Scan for the cell matching the given text and deliver its [x, y] coordinate at center. 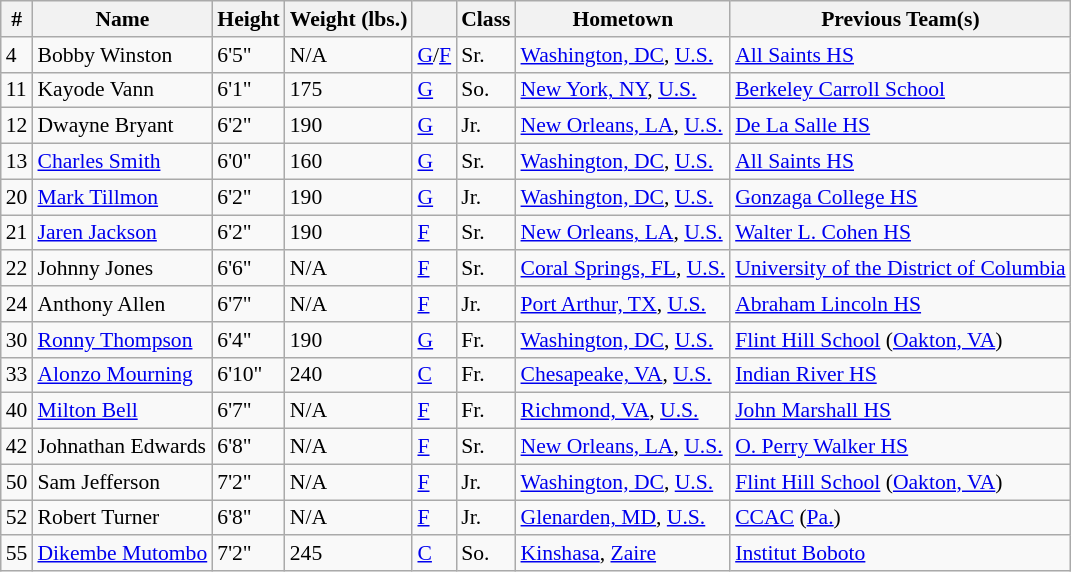
6'1" [248, 90]
33 [17, 375]
Jaren Jackson [122, 233]
Class [486, 19]
De La Salle HS [900, 126]
20 [17, 197]
O. Perry Walker HS [900, 447]
Richmond, VA, U.S. [624, 411]
Mark Tillmon [122, 197]
Robert Turner [122, 518]
50 [17, 482]
New York, NY, U.S. [624, 90]
245 [349, 554]
240 [349, 375]
Dwayne Bryant [122, 126]
Hometown [624, 19]
Institut Boboto [900, 554]
40 [17, 411]
Indian River HS [900, 375]
24 [17, 304]
Kayode Vann [122, 90]
Port Arthur, TX, U.S. [624, 304]
21 [17, 233]
6'5" [248, 55]
Previous Team(s) [900, 19]
Weight (lbs.) [349, 19]
Milton Bell [122, 411]
# [17, 19]
22 [17, 269]
CCAC (Pa.) [900, 518]
Johnathan Edwards [122, 447]
30 [17, 340]
John Marshall HS [900, 411]
Chesapeake, VA, U.S. [624, 375]
12 [17, 126]
6'4" [248, 340]
13 [17, 162]
Sam Jefferson [122, 482]
6'6" [248, 269]
Abraham Lincoln HS [900, 304]
Dikembe Mutombo [122, 554]
Ronny Thompson [122, 340]
6'0" [248, 162]
Bobby Winston [122, 55]
11 [17, 90]
Charles Smith [122, 162]
Name [122, 19]
175 [349, 90]
Gonzaga College HS [900, 197]
4 [17, 55]
G/F [434, 55]
Coral Springs, FL, U.S. [624, 269]
Glenarden, MD, U.S. [624, 518]
Walter L. Cohen HS [900, 233]
Height [248, 19]
6'10" [248, 375]
55 [17, 554]
Alonzo Mourning [122, 375]
160 [349, 162]
University of the District of Columbia [900, 269]
Johnny Jones [122, 269]
Kinshasa, Zaire [624, 554]
42 [17, 447]
Berkeley Carroll School [900, 90]
Anthony Allen [122, 304]
52 [17, 518]
